For the text-containing cell, return its midpoint in (x, y) coordinate format. 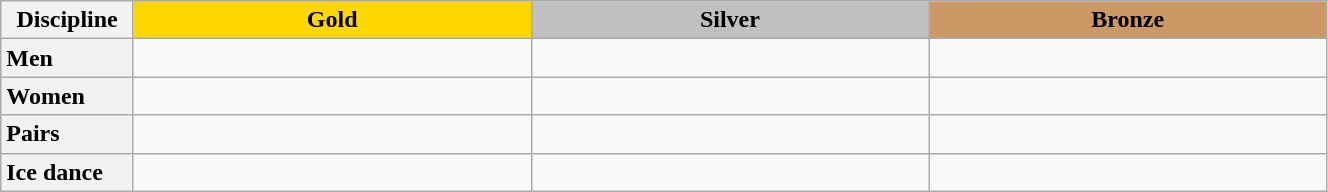
Gold (332, 20)
Bronze (1128, 20)
Discipline (68, 20)
Silver (730, 20)
Women (68, 96)
Ice dance (68, 172)
Pairs (68, 134)
Men (68, 58)
